Output the (x, y) coordinate of the center of the cell containing the given text.  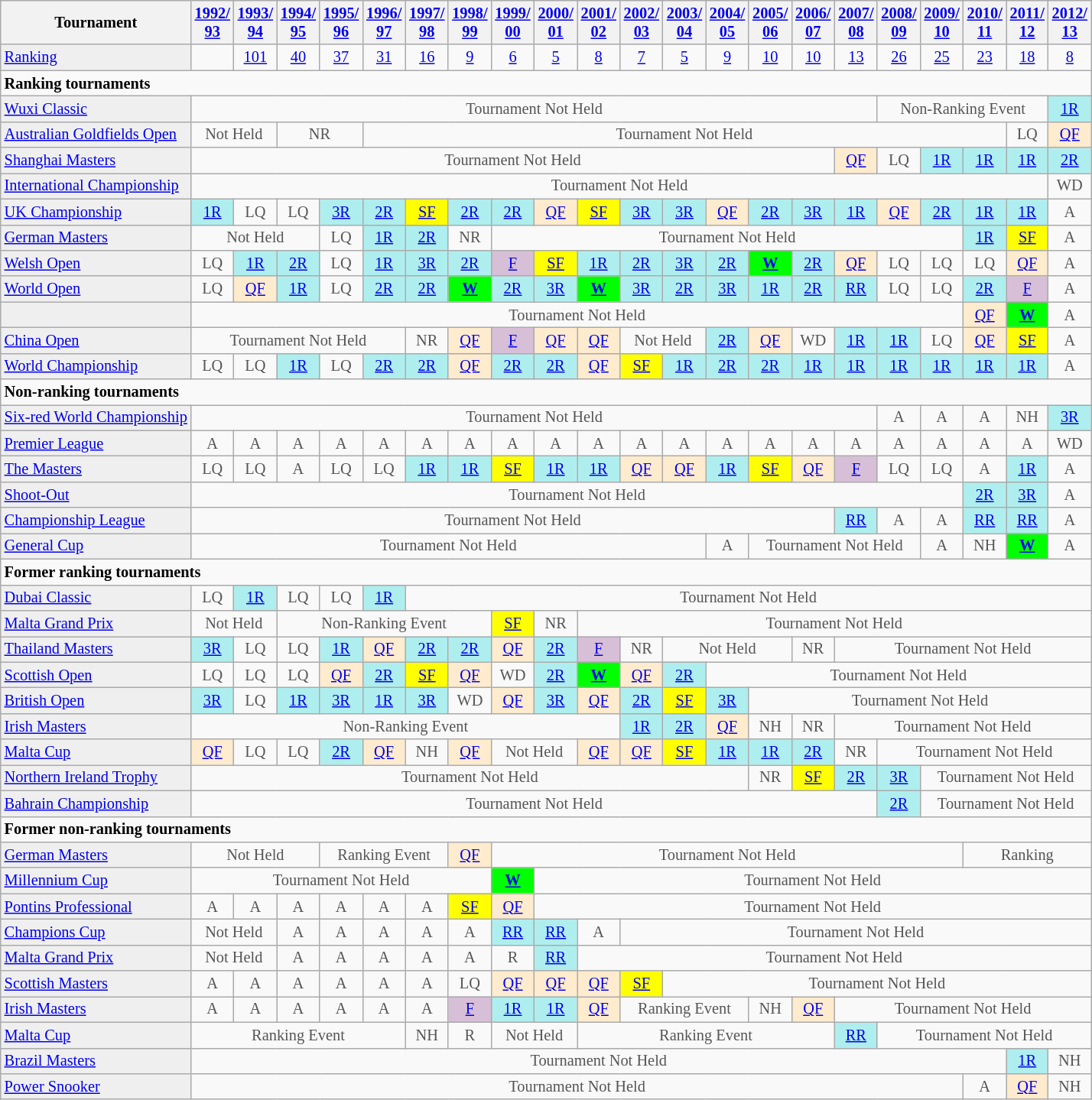
Six-red World Championship (96, 417)
7 (642, 57)
16 (427, 57)
1995/96 (341, 22)
40 (298, 57)
Tournament (96, 22)
2007/08 (856, 22)
1998/99 (470, 22)
Championship League (96, 521)
Wuxi Classic (96, 109)
Non-ranking tournaments (546, 392)
1996/97 (384, 22)
Welsh Open (96, 263)
Champions Cup (96, 932)
Dubai Classic (96, 598)
World Open (96, 289)
Scottish Masters (96, 984)
General Cup (96, 546)
2008/09 (899, 22)
2004/05 (727, 22)
2003/04 (684, 22)
37 (341, 57)
Australian Goldfields Open (96, 135)
Premier League (96, 443)
British Open (96, 700)
23 (985, 57)
13 (856, 57)
2011/12 (1028, 22)
26 (899, 57)
1999/00 (512, 22)
Shanghai Masters (96, 161)
Scottish Open (96, 675)
Power Snooker (96, 1086)
Shoot-Out (96, 495)
Ranking tournaments (546, 83)
Bahrain Championship (96, 803)
1993/94 (255, 22)
Brazil Masters (96, 1061)
International Championship (96, 186)
2001/02 (599, 22)
2009/10 (942, 22)
25 (942, 57)
2012/13 (1070, 22)
Thailand Masters (96, 649)
Former non-ranking tournaments (546, 829)
2010/11 (985, 22)
1994/95 (298, 22)
2006/07 (813, 22)
The Masters (96, 469)
18 (1028, 57)
Pontins Professional (96, 907)
Northern Ireland Trophy (96, 777)
2005/06 (770, 22)
2000/01 (556, 22)
China Open (96, 340)
1997/98 (427, 22)
World Championship (96, 366)
Former ranking tournaments (546, 572)
UK Championship (96, 212)
31 (384, 57)
2002/03 (642, 22)
Millennium Cup (96, 881)
1992/93 (213, 22)
101 (255, 57)
6 (512, 57)
